Identify which cell holds the provided text, then report its (X, Y) central coordinate. 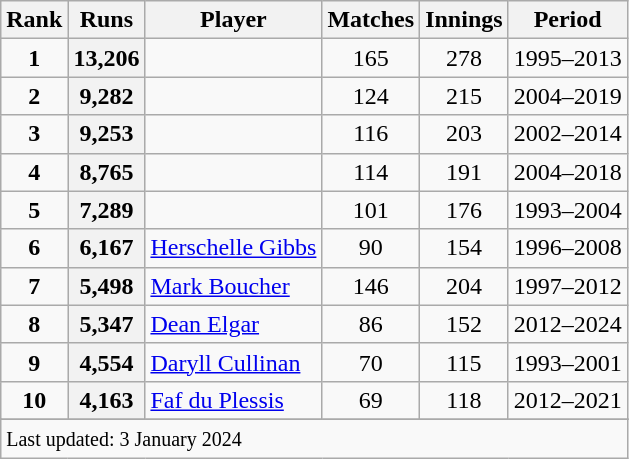
2012–2024 (568, 324)
4 (34, 172)
Player (234, 20)
2004–2019 (568, 96)
Mark Boucher (234, 286)
176 (464, 210)
152 (464, 324)
8,765 (106, 172)
1997–2012 (568, 286)
69 (371, 400)
70 (371, 362)
154 (464, 248)
7,289 (106, 210)
9,253 (106, 134)
204 (464, 286)
5,498 (106, 286)
114 (371, 172)
4,554 (106, 362)
Runs (106, 20)
5,347 (106, 324)
191 (464, 172)
1 (34, 58)
Dean Elgar (234, 324)
1996–2008 (568, 248)
Last updated: 3 January 2024 (314, 438)
9 (34, 362)
90 (371, 248)
2004–2018 (568, 172)
101 (371, 210)
3 (34, 134)
118 (464, 400)
2012–2021 (568, 400)
6,167 (106, 248)
1993–2004 (568, 210)
278 (464, 58)
9,282 (106, 96)
Rank (34, 20)
Period (568, 20)
8 (34, 324)
Herschelle Gibbs (234, 248)
165 (371, 58)
6 (34, 248)
146 (371, 286)
2002–2014 (568, 134)
116 (371, 134)
1993–2001 (568, 362)
86 (371, 324)
215 (464, 96)
Innings (464, 20)
Faf du Plessis (234, 400)
4,163 (106, 400)
Matches (371, 20)
Daryll Cullinan (234, 362)
2 (34, 96)
5 (34, 210)
13,206 (106, 58)
10 (34, 400)
1995–2013 (568, 58)
124 (371, 96)
7 (34, 286)
203 (464, 134)
115 (464, 362)
